Scan for the cell matching the given text and deliver its (x, y) coordinate at center. 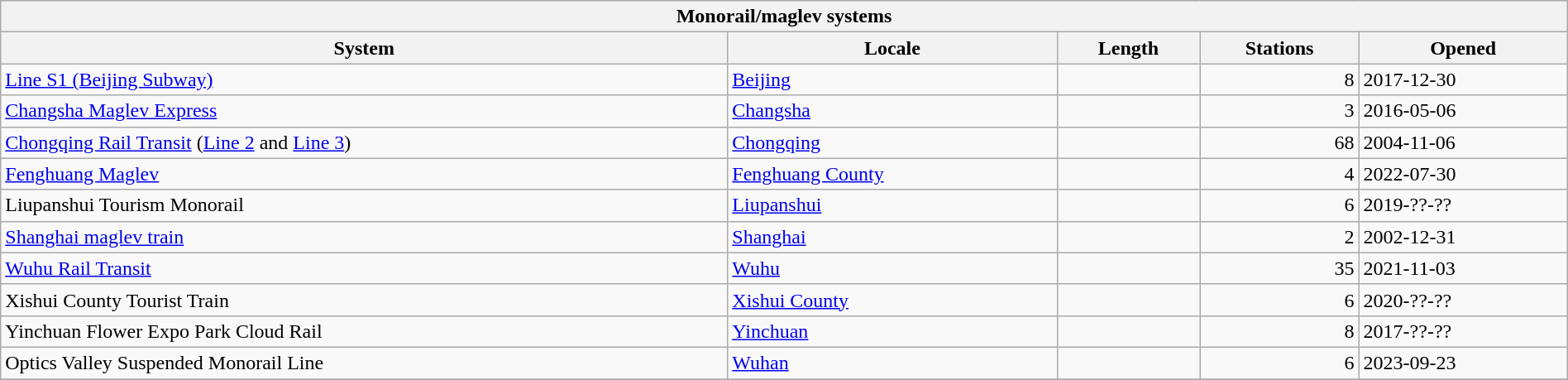
Liupanshui Tourism Monorail (364, 205)
System (364, 48)
3 (1279, 111)
4 (1279, 174)
Changsha (892, 111)
2019-??-?? (1463, 205)
Fenghuang Maglev (364, 174)
2017-12-30 (1463, 79)
Beijing (892, 79)
2 (1279, 237)
Shanghai maglev train (364, 237)
68 (1279, 142)
2017-??-?? (1463, 331)
Yinchuan (892, 331)
Length (1128, 48)
2002-12-31 (1463, 237)
2020-??-?? (1463, 300)
Wuhu (892, 268)
Changsha Maglev Express (364, 111)
Monorail/maglev systems (784, 17)
Chongqing Rail Transit (Line 2 and Line 3) (364, 142)
35 (1279, 268)
Xishui County Tourist Train (364, 300)
Shanghai (892, 237)
Optics Valley Suspended Monorail Line (364, 363)
Wuhu Rail Transit (364, 268)
Locale (892, 48)
Chongqing (892, 142)
Line S1 (Beijing Subway) (364, 79)
2022-07-30 (1463, 174)
2004-11-06 (1463, 142)
Wuhan (892, 363)
Xishui County (892, 300)
Yinchuan Flower Expo Park Cloud Rail (364, 331)
2016-05-06 (1463, 111)
Fenghuang County (892, 174)
Liupanshui (892, 205)
Opened (1463, 48)
2023-09-23 (1463, 363)
Stations (1279, 48)
2021-11-03 (1463, 268)
